Determine the [X, Y] coordinate at the center of the cell enclosing the given text.  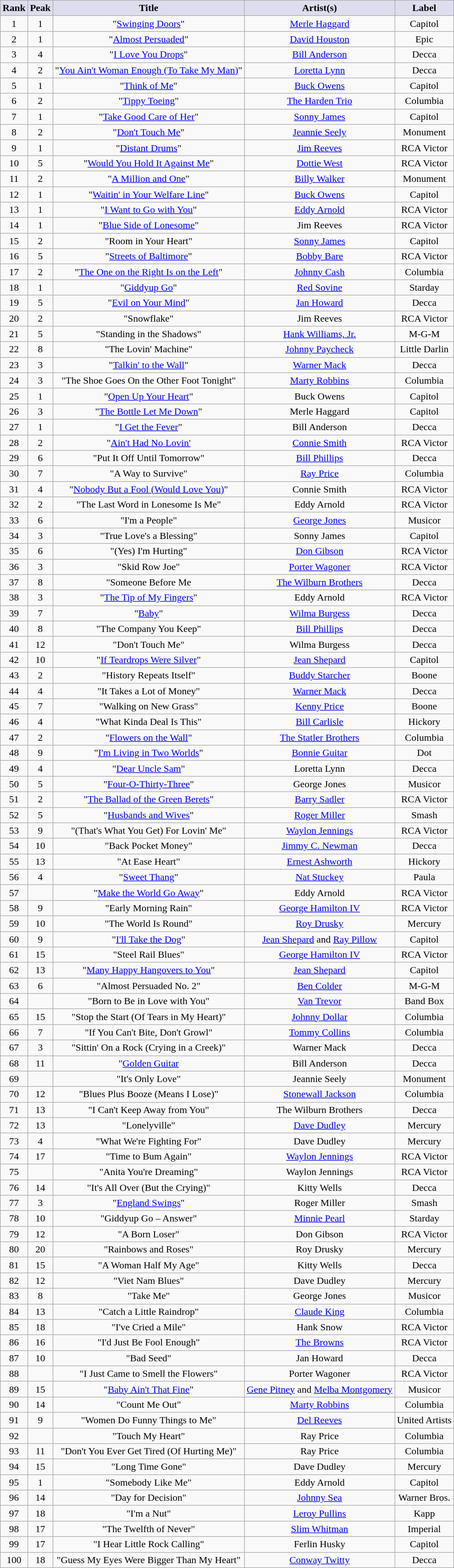
Red Sovine [319, 287]
"Day for Decision" [149, 1498]
"Guess My Eyes Were Bigger Than My Heart" [149, 1560]
"If Teardrops Were Silver" [149, 660]
"Room in Your Heart" [149, 241]
77 [14, 1203]
39 [14, 613]
"Time to Bum Again" [149, 1156]
"Swinging Doors" [149, 24]
19 [14, 303]
Bonnie Guitar [319, 753]
Ernest Ashworth [319, 861]
Johnny Paycheck [319, 349]
44 [14, 691]
92 [14, 1435]
"The Bottle Let Me Down" [149, 411]
"Bad Seed" [149, 1358]
Buddy Starcher [319, 675]
"(Yes) I'm Hurting" [149, 551]
55 [14, 861]
"Take Me" [149, 1296]
Peak [40, 8]
Dottie West [319, 163]
"Take Good Care of Her" [149, 117]
"I'll Take the Dog" [149, 939]
84 [14, 1312]
Leroy Pullins [319, 1513]
Imperial [424, 1529]
42 [14, 660]
22 [14, 349]
Band Box [424, 1001]
"Sittin' On a Rock (Crying in a Creek)" [149, 1048]
Billy Walker [319, 179]
21 [14, 334]
"Women Do Funny Things to Me" [149, 1420]
38 [14, 598]
32 [14, 505]
54 [14, 846]
45 [14, 707]
Label [424, 8]
"I'm Living in Two Worlds" [149, 753]
"Many Happy Hangovers to You" [149, 970]
49 [14, 769]
"Talkin' to the Wall" [149, 365]
56 [14, 877]
"A Woman Half My Age" [149, 1265]
"Steel Rail Blues" [149, 955]
60 [14, 939]
"Dear Uncle Sam" [149, 769]
33 [14, 520]
87 [14, 1358]
69 [14, 1079]
Slim Whitman [319, 1529]
"The Lovin' Machine" [149, 349]
58 [14, 908]
Title [149, 8]
Van Trevor [319, 1001]
"I Want to Go with You" [149, 210]
"The Twelfth of Never" [149, 1529]
"The Company You Keep" [149, 629]
Hank Snow [319, 1327]
Rank [14, 8]
98 [14, 1529]
36 [14, 567]
The Browns [319, 1343]
"What We're Fighting For" [149, 1141]
"Stop the Start (Of Tears in My Heart)" [149, 1017]
"Nobody But a Fool (Would Love You)" [149, 489]
Hank Williams, Jr. [319, 334]
"Almost Persuaded No. 2" [149, 986]
90 [14, 1405]
"Evil on Your Mind" [149, 303]
"Almost Persuaded" [149, 39]
"Long Time Gone" [149, 1467]
"I Just Came to Smell the Flowers" [149, 1374]
67 [14, 1048]
"Touch My Heart" [149, 1435]
"Viet Nam Blues" [149, 1281]
"The Tip of My Fingers" [149, 598]
"Skid Row Joe" [149, 567]
United Artists [424, 1420]
"Don't You Ever Get Tired (Of Hurting Me)" [149, 1451]
37 [14, 582]
"History Repeats Itself" [149, 675]
Nat Stuckey [319, 877]
"Sweet Thang" [149, 877]
41 [14, 644]
73 [14, 1141]
"Snowflake" [149, 318]
"The One on the Right Is on the Left" [149, 272]
89 [14, 1389]
"The Last Word in Lonesome Is Me" [149, 505]
48 [14, 753]
65 [14, 1017]
"The Ballad of the Green Berets" [149, 799]
74 [14, 1156]
"Waitin' in Your Welfare Line" [149, 194]
Kenny Price [319, 707]
"Four-O-Thirty-Three" [149, 784]
"Streets of Baltimore" [149, 256]
Jimmy C. Newman [319, 846]
57 [14, 892]
47 [14, 738]
Conway Twitty [319, 1560]
35 [14, 551]
50 [14, 784]
"Somebody Like Me" [149, 1482]
Kapp [424, 1513]
"Make the World Go Away" [149, 892]
"Giddyup Go" [149, 287]
Minnie Pearl [319, 1219]
43 [14, 675]
"Standing in the Shadows" [149, 334]
79 [14, 1234]
82 [14, 1281]
Artist(s) [319, 8]
80 [14, 1250]
"Lonelyville" [149, 1125]
Little Darlin [424, 349]
52 [14, 815]
Dot [424, 753]
Gene Pitney and Melba Montgomery [319, 1389]
34 [14, 536]
"I Hear Little Rock Calling" [149, 1544]
66 [14, 1032]
51 [14, 799]
53 [14, 830]
86 [14, 1343]
"What Kinda Deal Is This" [149, 722]
"The World Is Round" [149, 923]
31 [14, 489]
Johnny Dollar [319, 1017]
Barry Sadler [319, 799]
"Ain't Had No Lovin' [149, 442]
72 [14, 1125]
Paula [424, 877]
97 [14, 1513]
40 [14, 629]
30 [14, 474]
100 [14, 1560]
Stonewall Jackson [319, 1094]
Epic [424, 39]
The Statler Brothers [319, 738]
"Walking on New Grass" [149, 707]
"I'd Just Be Fool Enough" [149, 1343]
"It Takes a Lot of Money" [149, 691]
David Houston [319, 39]
Ferlin Husky [319, 1544]
26 [14, 411]
"Count Me Out" [149, 1405]
99 [14, 1544]
Claude King [319, 1312]
"It's All Over (But the Crying)" [149, 1188]
95 [14, 1482]
"A Born Loser" [149, 1234]
"True Love's a Blessing" [149, 536]
"I Love You Drops" [149, 55]
85 [14, 1327]
46 [14, 722]
"Put It Off Until Tomorrow" [149, 458]
Johnny Cash [319, 272]
76 [14, 1188]
"Anita You're Dreaming" [149, 1172]
81 [14, 1265]
"Baby Ain't That Fine" [149, 1389]
"Distant Drums" [149, 148]
"Early Morning Rain" [149, 908]
"Would You Hold It Against Me" [149, 163]
96 [14, 1498]
"Back Pocket Money" [149, 846]
"If You Can't Bite, Don't Growl" [149, 1032]
68 [14, 1063]
"Someone Before Me [149, 582]
"Husbands and Wives" [149, 815]
93 [14, 1451]
Del Reeves [319, 1420]
Johnny Sea [319, 1498]
94 [14, 1467]
"Tippy Toeing" [149, 101]
25 [14, 396]
"The Shoe Goes On the Other Foot Tonight" [149, 380]
Warner Bros. [424, 1498]
"Blues Plus Booze (Means I Lose)" [149, 1094]
"Blue Side of Lonesome" [149, 225]
70 [14, 1094]
"Born to Be in Love with You" [149, 1001]
83 [14, 1296]
"Open Up Your Heart" [149, 396]
"A Million and One" [149, 179]
59 [14, 923]
Bill Carlisle [319, 722]
"Baby" [149, 613]
"I'm a Nut" [149, 1513]
24 [14, 380]
"At Ease Heart" [149, 861]
"Giddyup Go – Answer" [149, 1219]
"Think of Me" [149, 86]
29 [14, 458]
91 [14, 1420]
"I'm a People" [149, 520]
"It's Only Love" [149, 1079]
75 [14, 1172]
78 [14, 1219]
62 [14, 970]
"Rainbows and Roses" [149, 1250]
"I Can't Keep Away from You" [149, 1110]
"I Get the Fever" [149, 427]
"(That's What You Get) For Lovin' Me" [149, 830]
Ben Colder [319, 986]
Tommy Collins [319, 1032]
71 [14, 1110]
Bobby Bare [319, 256]
88 [14, 1374]
Jean Shepard and Ray Pillow [319, 939]
"I've Cried a Mile" [149, 1327]
64 [14, 1001]
"England Swings" [149, 1203]
23 [14, 365]
"Catch a Little Raindrop" [149, 1312]
"A Way to Survive" [149, 474]
28 [14, 442]
27 [14, 427]
The Harden Trio [319, 101]
"Flowers on the Wall" [149, 738]
61 [14, 955]
"Golden Guitar [149, 1063]
"You Ain't Woman Enough (To Take My Man)" [149, 70]
63 [14, 986]
